Return the [X, Y] coordinate for the center point of the cell that contains the specified text.  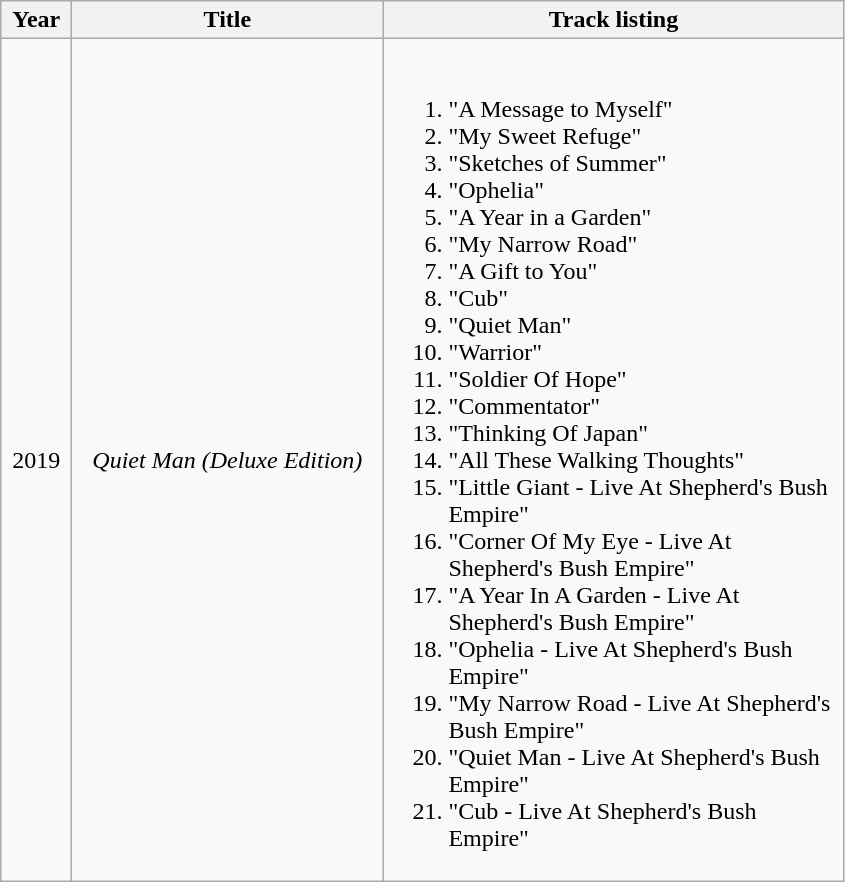
Quiet Man (Deluxe Edition) [228, 460]
Title [228, 20]
Track listing [614, 20]
2019 [36, 460]
Year [36, 20]
